Return (X, Y) of the center of cell containing provided text 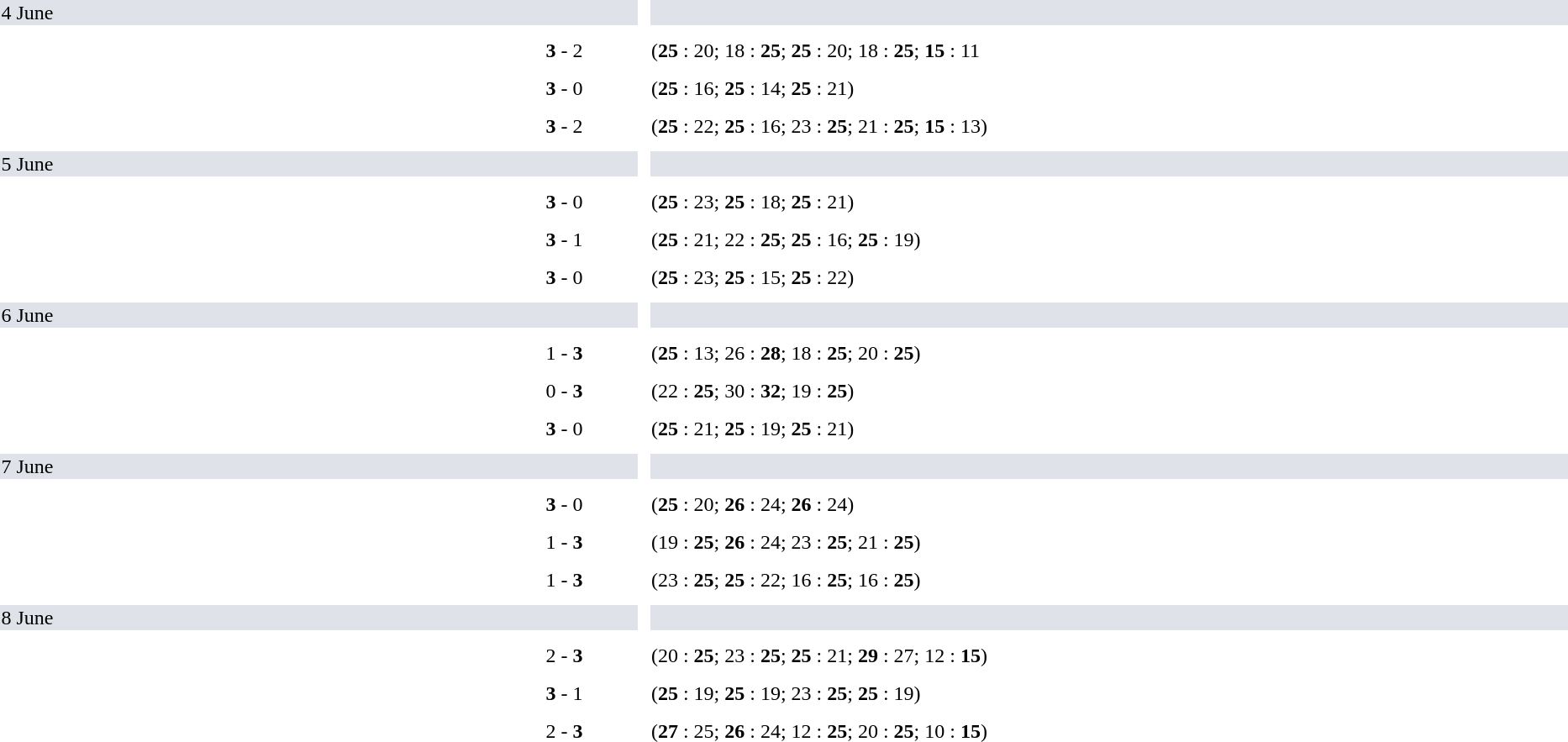
4 June (318, 13)
(25 : 21; 22 : 25; 25 : 16; 25 : 19) (1109, 239)
(19 : 25; 26 : 24; 23 : 25; 21 : 25) (1109, 542)
(25 : 13; 26 : 28; 18 : 25; 20 : 25) (1109, 353)
7 June (318, 466)
(23 : 25; 25 : 22; 16 : 25; 16 : 25) (1109, 580)
0 - 3 (565, 391)
(20 : 25; 23 : 25; 25 : 21; 29 : 27; 12 : 15) (1109, 655)
8 June (318, 618)
(25 : 19; 25 : 19; 23 : 25; 25 : 19) (1109, 693)
(25 : 16; 25 : 14; 25 : 21) (1109, 88)
2 - 3 (565, 655)
(25 : 20; 26 : 24; 26 : 24) (1109, 504)
6 June (318, 315)
(25 : 23; 25 : 18; 25 : 21) (1109, 202)
(25 : 22; 25 : 16; 23 : 25; 21 : 25; 15 : 13) (1109, 126)
(25 : 23; 25 : 15; 25 : 22) (1109, 277)
5 June (318, 164)
(22 : 25; 30 : 32; 19 : 25) (1109, 391)
(25 : 20; 18 : 25; 25 : 20; 18 : 25; 15 : 11 (1109, 50)
(25 : 21; 25 : 19; 25 : 21) (1109, 429)
